Capture the cell that displays the provided text and extract its [X, Y] central coordinate. 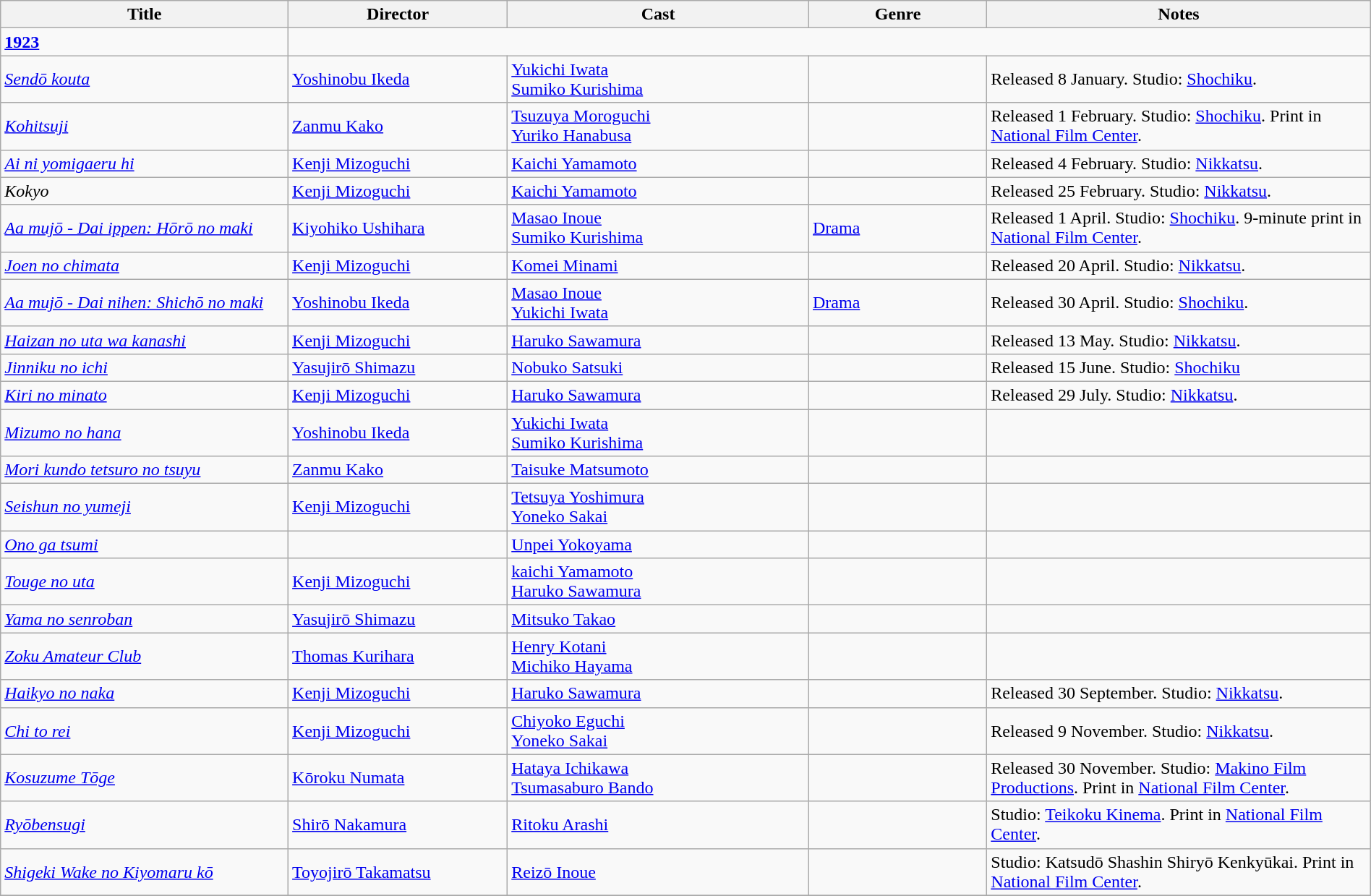
Ono ga tsumi [145, 545]
Cast [658, 14]
Ritoku Arashi [658, 824]
1923 [145, 42]
Mitsuko Takao [658, 619]
Haikyo no naka [145, 694]
Released 4 February. Studio: Nikkatsu. [1179, 163]
Komei Minami [658, 265]
Seishun no yumeji [145, 508]
Released 1 April. Studio: Shochiku. 9-minute print in National Film Center. [1179, 229]
Touge no uta [145, 581]
Kōroku Numata [398, 778]
Reizō Inoue [658, 872]
Released 15 June. Studio: Shochiku [1179, 367]
Kiri no minato [145, 395]
Jinniku no ichi [145, 367]
Tsuzuya MoroguchiYuriko Hanabusa [658, 126]
Kohitsuji [145, 126]
Zoku Amateur Club [145, 657]
Sendō kouta [145, 80]
Kiyohiko Ushihara [398, 229]
Genre [897, 14]
Yama no senroban [145, 619]
Released 25 February. Studio: Nikkatsu. [1179, 191]
Released 1 February. Studio: Shochiku. Print in National Film Center. [1179, 126]
Haizan no uta wa kanashi [145, 340]
Director [398, 14]
Studio: Katsudō Shashin Shiryō Kenkyūkai. Print in National Film Center. [1179, 872]
Released 30 November. Studio: Makino Film Productions. Print in National Film Center. [1179, 778]
Unpei Yokoyama [658, 545]
Chi to rei [145, 730]
Joen no chimata [145, 265]
Thomas Kurihara [398, 657]
Mizumo no hana [145, 432]
Ryōbensugi [145, 824]
Aa mujō - Dai ippen: Hōrō no maki [145, 229]
Aa mujō - Dai nihen: Shichō no maki [145, 302]
Shirō Nakamura [398, 824]
Released 8 January. Studio: Shochiku. [1179, 80]
Released 29 July. Studio: Nikkatsu. [1179, 395]
Chiyoko EguchiYoneko Sakai [658, 730]
Released 9 November. Studio: Nikkatsu. [1179, 730]
Released 20 April. Studio: Nikkatsu. [1179, 265]
Hataya IchikawaTsumasaburo Bando [658, 778]
Toyojirō Takamatsu [398, 872]
Nobuko Satsuki [658, 367]
Studio: Teikoku Kinema. Print in National Film Center. [1179, 824]
kaichi YamamotoHaruko Sawamura [658, 581]
Ai ni yomigaeru hi [145, 163]
Released 13 May. Studio: Nikkatsu. [1179, 340]
Shigeki Wake no Kiyomaru kō [145, 872]
Kosuzume Tōge [145, 778]
Henry KotaniMichiko Hayama [658, 657]
Released 30 April. Studio: Shochiku. [1179, 302]
Notes [1179, 14]
Mori kundo tetsuro no tsuyu [145, 470]
Tetsuya YoshimuraYoneko Sakai [658, 508]
Masao InoueSumiko Kurishima [658, 229]
Masao InoueYukichi Iwata [658, 302]
Title [145, 14]
Taisuke Matsumoto [658, 470]
Kokyo [145, 191]
Released 30 September. Studio: Nikkatsu. [1179, 694]
